Search for the cell housing the specified text and yield its (X, Y) center coordinate. 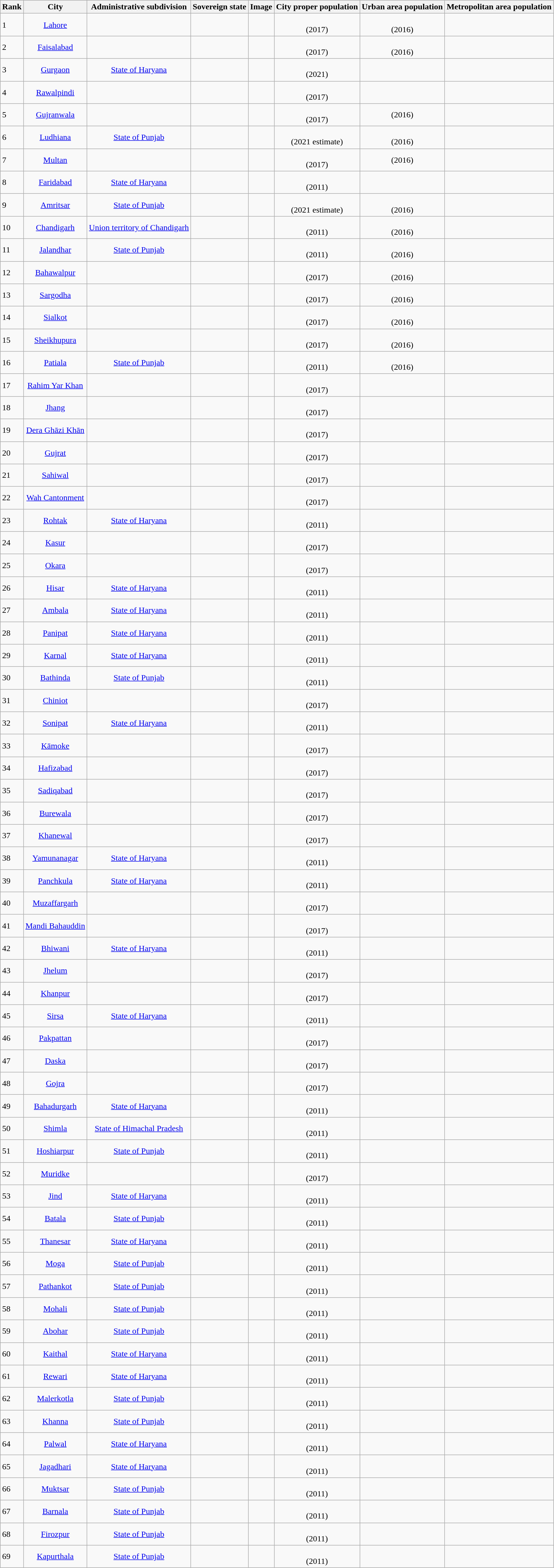
Karnal (55, 656)
62 (12, 1399)
Jhelum (55, 971)
Hisar (55, 588)
Rahim Yar Khan (55, 385)
City (55, 7)
Sialkot (55, 318)
Barnala (55, 1512)
24 (12, 543)
Muridke (55, 1174)
Panchkula (55, 881)
Ambala (55, 610)
Sheikhupura (55, 340)
66 (12, 1489)
Kasur (55, 543)
11 (12, 250)
Panipat (55, 633)
Administrative subdivision (139, 7)
Batala (55, 1219)
Sonipat (55, 723)
64 (12, 1444)
57 (12, 1286)
Sahiwal (55, 475)
41 (12, 926)
Rohtak (55, 520)
Chiniot (55, 701)
52 (12, 1174)
Bathinda (55, 678)
4 (12, 92)
45 (12, 1016)
58 (12, 1309)
Burewala (55, 813)
15 (12, 340)
37 (12, 836)
23 (12, 520)
51 (12, 1151)
25 (12, 565)
(2021) (317, 70)
2 (12, 47)
38 (12, 858)
34 (12, 768)
Jind (55, 1196)
32 (12, 723)
46 (12, 1039)
Abohar (55, 1331)
Kapurthala (55, 1557)
31 (12, 701)
Gojra (55, 1084)
16 (12, 363)
12 (12, 272)
44 (12, 993)
63 (12, 1422)
Malerkotla (55, 1399)
40 (12, 903)
State of Himachal Pradesh (139, 1129)
49 (12, 1106)
City proper population (317, 7)
Okara (55, 565)
26 (12, 588)
Daska (55, 1061)
Pathankot (55, 1286)
48 (12, 1084)
69 (12, 1557)
Gujrat (55, 453)
43 (12, 971)
9 (12, 205)
53 (12, 1196)
Hoshiarpur (55, 1151)
68 (12, 1534)
Khanewal (55, 836)
Kāmoke (55, 746)
Muktsar (55, 1489)
Gujranwala (55, 115)
Khanpur (55, 993)
35 (12, 791)
Sadiqabad (55, 791)
18 (12, 408)
47 (12, 1061)
65 (12, 1467)
Mandi Bahauddin (55, 926)
67 (12, 1512)
Bahadurgarh (55, 1106)
Kaithal (55, 1354)
Ludhiana (55, 137)
7 (12, 160)
Firozpur (55, 1534)
22 (12, 498)
13 (12, 295)
Chandigarh (55, 227)
21 (12, 475)
1 (12, 25)
Sargodha (55, 295)
Moga (55, 1264)
Bhiwani (55, 948)
20 (12, 453)
60 (12, 1354)
59 (12, 1331)
Pakpattan (55, 1039)
Shimla (55, 1129)
Khanna (55, 1422)
30 (12, 678)
Sovereign state (219, 7)
Metropolitan area population (499, 7)
5 (12, 115)
55 (12, 1241)
Union territory of Chandigarh (139, 227)
56 (12, 1264)
Wah Cantonment (55, 498)
Rewari (55, 1377)
10 (12, 227)
Gurgaon (55, 70)
Lahore (55, 25)
61 (12, 1377)
39 (12, 881)
Jhang (55, 408)
42 (12, 948)
Patiala (55, 363)
27 (12, 610)
19 (12, 430)
Bahawalpur (55, 272)
33 (12, 746)
Sirsa (55, 1016)
8 (12, 182)
Rank (12, 7)
29 (12, 656)
28 (12, 633)
Yamunanagar (55, 858)
17 (12, 385)
Thanesar (55, 1241)
Hafizabad (55, 768)
6 (12, 137)
Dera Ghāzi Khān (55, 430)
Image (261, 7)
Faisalabad (55, 47)
Multan (55, 160)
54 (12, 1219)
Amritsar (55, 205)
Rawalpindi (55, 92)
36 (12, 813)
50 (12, 1129)
Palwal (55, 1444)
14 (12, 318)
Muzaffargarh (55, 903)
Jalandhar (55, 250)
3 (12, 70)
Faridabad (55, 182)
Jagadhari (55, 1467)
Urban area population (402, 7)
Mohali (55, 1309)
